Return the (x, y) coordinate for the center point of the cell that contains the specified text.  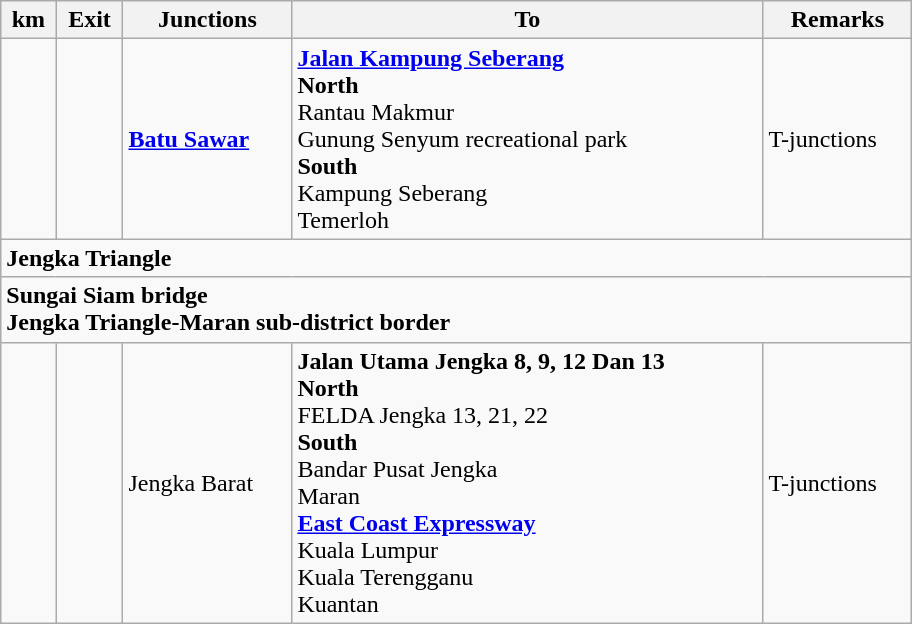
Sungai Siam bridgeJengka Triangle-Maran sub-district border (456, 310)
To (528, 20)
Batu Sawar (208, 139)
Jengka Triangle (456, 258)
Remarks (838, 20)
Jalan Kampung SeberangNorthRantau MakmurGunung Senyum recreational parkSouthKampung SeberangTemerloh (528, 139)
Exit (90, 20)
Junctions (208, 20)
Jalan Utama Jengka 8, 9, 12 Dan 13NorthFELDA Jengka 13, 21, 22SouthBandar Pusat JengkaMaran East Coast ExpresswayKuala LumpurKuala TerengganuKuantan (528, 482)
Jengka Barat (208, 482)
km (28, 20)
